Return [X, Y] of the center of cell containing provided text 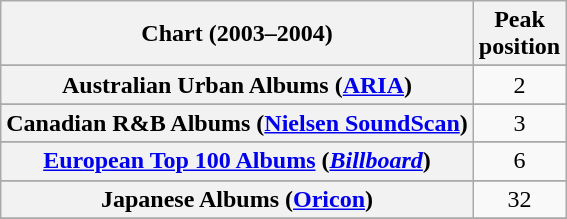
32 [519, 199]
Peakposition [519, 34]
2 [519, 85]
6 [519, 161]
Japanese Albums (Oricon) [238, 199]
European Top 100 Albums (Billboard) [238, 161]
Canadian R&B Albums (Nielsen SoundScan) [238, 123]
3 [519, 123]
Chart (2003–2004) [238, 34]
Australian Urban Albums (ARIA) [238, 85]
